Output the [x, y] coordinate of the center of the cell containing the given text.  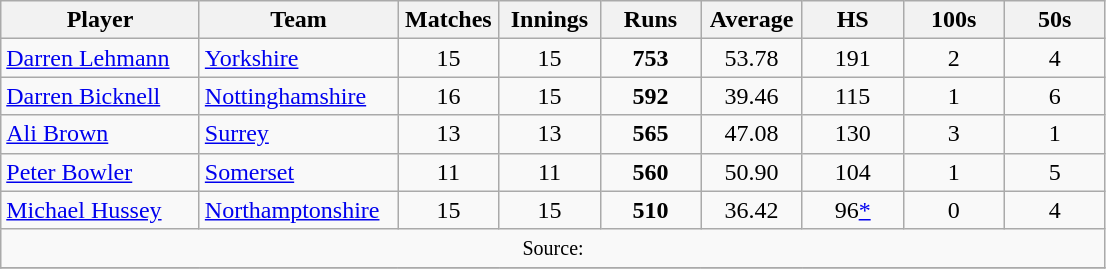
Runs [650, 20]
53.78 [752, 58]
191 [852, 58]
96* [852, 210]
560 [650, 172]
510 [650, 210]
39.46 [752, 96]
50s [1054, 20]
Matches [448, 20]
0 [954, 210]
565 [650, 134]
36.42 [752, 210]
Innings [550, 20]
16 [448, 96]
5 [1054, 172]
Somerset [298, 172]
592 [650, 96]
2 [954, 58]
HS [852, 20]
104 [852, 172]
Source: [554, 248]
Darren Bicknell [100, 96]
Michael Hussey [100, 210]
753 [650, 58]
6 [1054, 96]
115 [852, 96]
Surrey [298, 134]
130 [852, 134]
Team [298, 20]
Nottinghamshire [298, 96]
Average [752, 20]
47.08 [752, 134]
Yorkshire [298, 58]
50.90 [752, 172]
Peter Bowler [100, 172]
3 [954, 134]
Player [100, 20]
Ali Brown [100, 134]
Darren Lehmann [100, 58]
100s [954, 20]
Northamptonshire [298, 210]
